Identify which cell holds the provided text, then report its (X, Y) central coordinate. 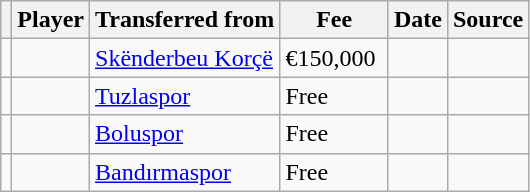
Tuzlaspor (185, 96)
Transferred from (185, 20)
Player (51, 20)
Bandırmaspor (185, 172)
Fee (334, 20)
Skënderbeu Korçë (185, 58)
Source (488, 20)
€150,000 (334, 58)
Date (418, 20)
Boluspor (185, 134)
